Return (x, y) of the center of cell containing provided text 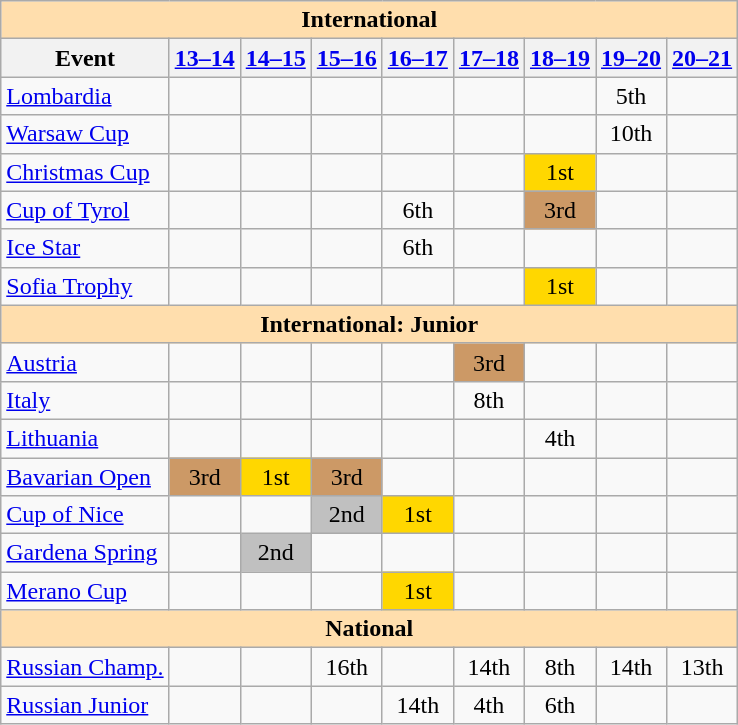
Lombardia (85, 96)
17–18 (488, 58)
Ice Star (85, 248)
Sofia Trophy (85, 286)
Cup of Tyrol (85, 210)
Russian Champ. (85, 667)
16th (346, 667)
16–17 (418, 58)
13–14 (204, 58)
5th (632, 96)
15–16 (346, 58)
International: Junior (370, 324)
18–19 (560, 58)
20–21 (702, 58)
Cup of Nice (85, 515)
Merano Cup (85, 591)
Christmas Cup (85, 172)
National (370, 629)
Event (85, 58)
Gardena Spring (85, 553)
Bavarian Open (85, 477)
14–15 (276, 58)
10th (632, 134)
Russian Junior (85, 705)
13th (702, 667)
19–20 (632, 58)
Italy (85, 400)
Warsaw Cup (85, 134)
Lithuania (85, 438)
International (370, 20)
Austria (85, 362)
